Identify which cell holds the provided text, then report its [x, y] central coordinate. 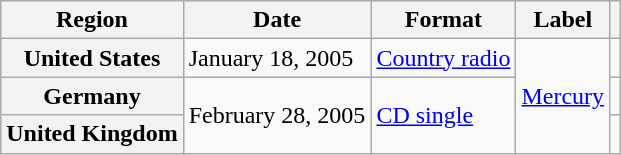
February 28, 2005 [277, 115]
Label [563, 20]
Mercury [563, 96]
Country radio [444, 58]
Date [277, 20]
January 18, 2005 [277, 58]
CD single [444, 115]
United States [92, 58]
Format [444, 20]
Region [92, 20]
Germany [92, 96]
United Kingdom [92, 134]
